Provide the [X, Y] coordinate of the cell's center where the given text is located.  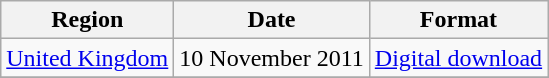
Date [272, 20]
Format [458, 20]
10 November 2011 [272, 58]
Digital download [458, 58]
United Kingdom [88, 58]
Region [88, 20]
